Scan for the cell matching the given text and deliver its (x, y) coordinate at center. 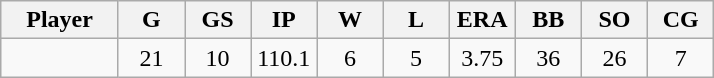
6 (350, 58)
Player (60, 20)
GS (217, 20)
BB (548, 20)
SO (614, 20)
3.75 (482, 58)
L (416, 20)
W (350, 20)
5 (416, 58)
110.1 (284, 58)
IP (284, 20)
26 (614, 58)
21 (151, 58)
10 (217, 58)
CG (681, 20)
36 (548, 58)
G (151, 20)
ERA (482, 20)
7 (681, 58)
